For the text-containing cell, return its midpoint in (X, Y) coordinate format. 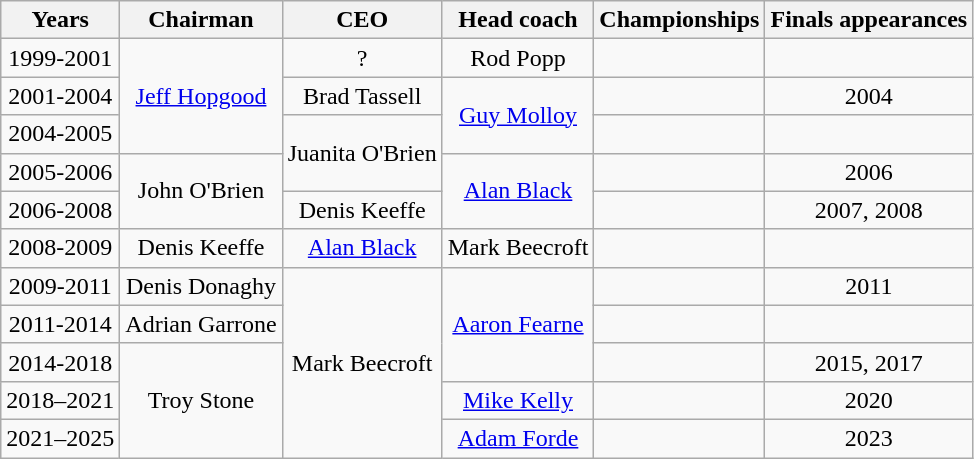
Adam Forde (518, 438)
2020 (869, 400)
Championships (680, 20)
Denis Donaghy (201, 286)
2006-2008 (60, 210)
Rod Popp (518, 58)
Troy Stone (201, 400)
2018–2021 (60, 400)
2011-2014 (60, 324)
Jeff Hopgood (201, 96)
Juanita O'Brien (362, 153)
CEO (362, 20)
Brad Tassell (362, 96)
Guy Molloy (518, 115)
Mike Kelly (518, 400)
Years (60, 20)
2014-2018 (60, 362)
John O'Brien (201, 191)
2001-2004 (60, 96)
2004-2005 (60, 134)
2005-2006 (60, 172)
1999-2001 (60, 58)
Finals appearances (869, 20)
Head coach (518, 20)
Chairman (201, 20)
2004 (869, 96)
2008-2009 (60, 248)
? (362, 58)
2023 (869, 438)
Adrian Garrone (201, 324)
2006 (869, 172)
2015, 2017 (869, 362)
Aaron Fearne (518, 324)
2011 (869, 286)
2009-2011 (60, 286)
2021–2025 (60, 438)
2007, 2008 (869, 210)
